Locate the cell with the specified text and output its (x, y) center coordinate. 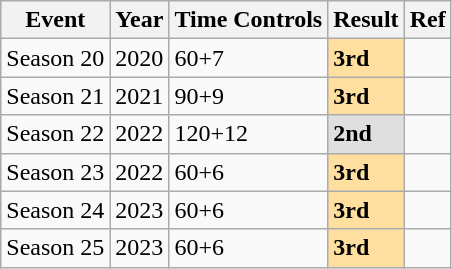
Year (140, 20)
Season 20 (56, 58)
120+12 (248, 134)
2021 (140, 96)
Result (366, 20)
Season 22 (56, 134)
2nd (366, 134)
Season 23 (56, 172)
Time Controls (248, 20)
Season 25 (56, 248)
2020 (140, 58)
60+7 (248, 58)
Event (56, 20)
90+9 (248, 96)
Season 24 (56, 210)
Ref (428, 20)
Season 21 (56, 96)
